Return (x, y) of the center of cell containing provided text 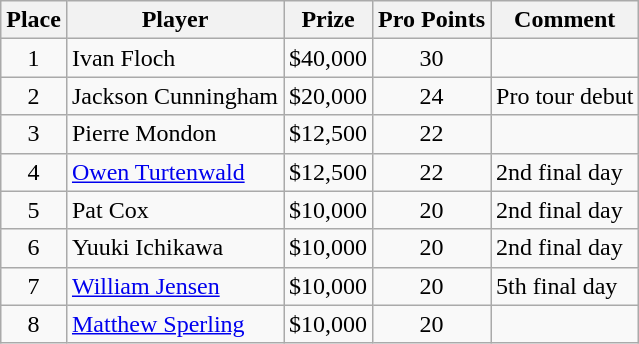
Jackson Cunningham (174, 96)
4 (34, 172)
5 (34, 210)
24 (432, 96)
Place (34, 20)
6 (34, 248)
Pat Cox (174, 210)
Pro tour debut (565, 96)
1 (34, 58)
Prize (328, 20)
Pro Points (432, 20)
Comment (565, 20)
William Jensen (174, 286)
5th final day (565, 286)
2 (34, 96)
30 (432, 58)
$40,000 (328, 58)
3 (34, 134)
Yuuki Ichikawa (174, 248)
Pierre Mondon (174, 134)
Owen Turtenwald (174, 172)
Ivan Floch (174, 58)
7 (34, 286)
Matthew Sperling (174, 324)
8 (34, 324)
Player (174, 20)
$20,000 (328, 96)
